Locate the cell with the specified text and output its [X, Y] center coordinate. 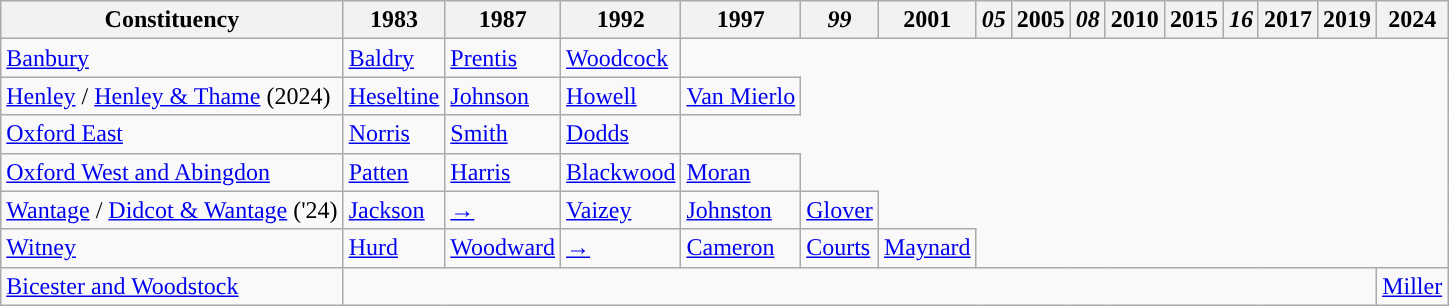
Patten [394, 172]
1983 [394, 20]
99 [840, 20]
Oxford West and Abingdon [172, 172]
Courts [840, 248]
Henley / Henley & Thame (2024) [172, 96]
Norris [394, 134]
Hurd [394, 248]
Smith [503, 134]
Constituency [172, 20]
Woodcock [621, 58]
Moran [741, 172]
Witney [172, 248]
1997 [741, 20]
1992 [621, 20]
Glover [840, 210]
2019 [1348, 20]
Johnston [741, 210]
2010 [1134, 20]
Harris [503, 172]
2001 [927, 20]
16 [1240, 20]
Vaizey [621, 210]
Oxford East [172, 134]
Johnson [503, 96]
Jackson [394, 210]
Baldry [394, 58]
Heseltine [394, 96]
Van Mierlo [741, 96]
2005 [1040, 20]
Blackwood [621, 172]
08 [1088, 20]
Maynard [927, 248]
Miller [1412, 286]
2015 [1194, 20]
05 [994, 20]
Cameron [741, 248]
Banbury [172, 58]
2024 [1412, 20]
Dodds [621, 134]
2017 [1288, 20]
Howell [621, 96]
Woodward [503, 248]
Wantage / Didcot & Wantage ('24) [172, 210]
1987 [503, 20]
Bicester and Woodstock [172, 286]
Prentis [503, 58]
